Return the [x, y] coordinate for the center point of the cell that contains the specified text.  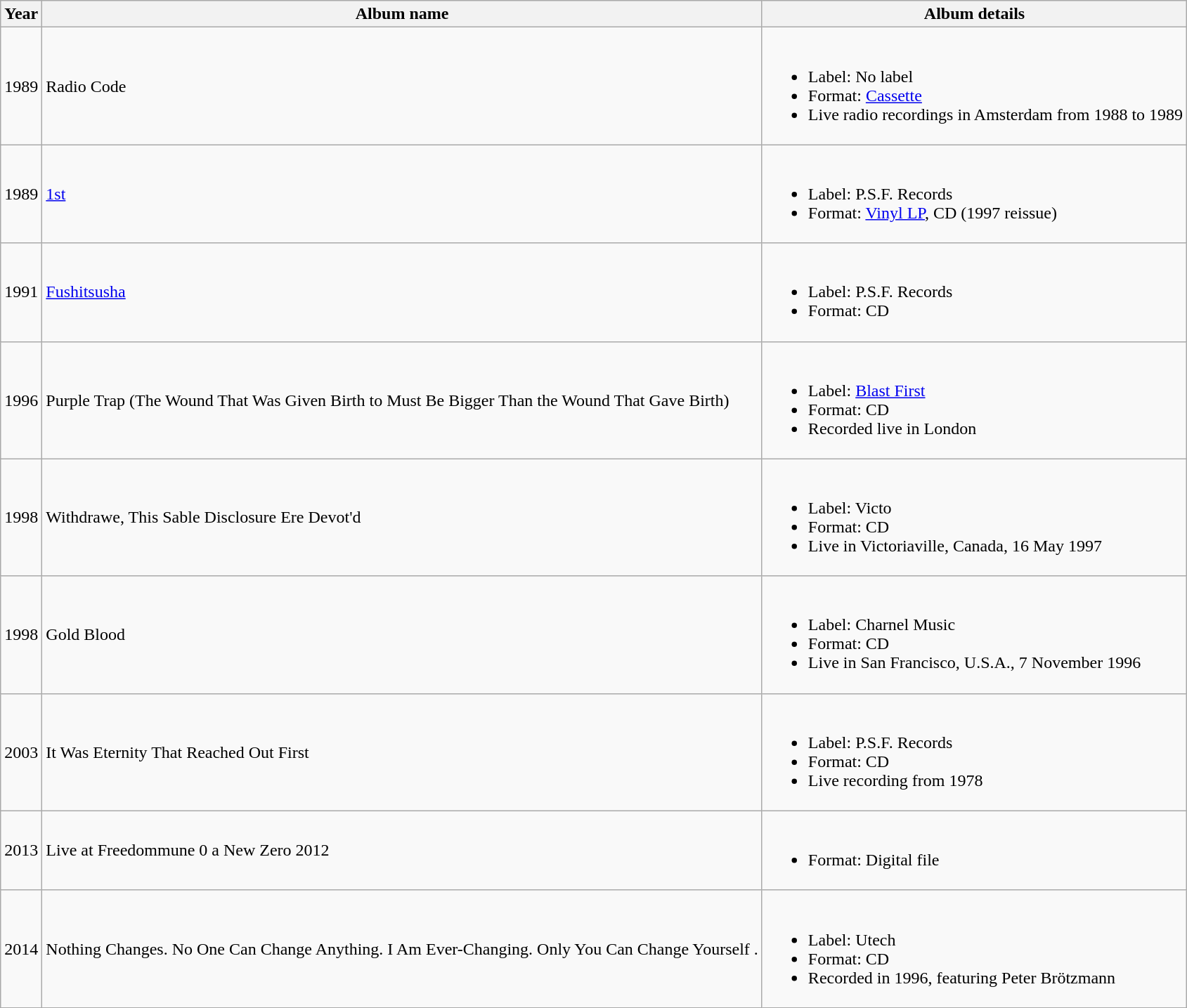
1996 [21, 400]
Withdrawe, This Sable Disclosure Ere Devot'd [402, 517]
Label: VictoFormat: CDLive in Victoriaville, Canada, 16 May 1997 [974, 517]
Label: No labelFormat: CassetteLive radio recordings in Amsterdam from 1988 to 1989 [974, 86]
Purple Trap (The Wound That Was Given Birth to Must Be Bigger Than the Wound That Gave Birth) [402, 400]
Label: Charnel MusicFormat: CDLive in San Francisco, U.S.A., 7 November 1996 [974, 635]
1991 [21, 292]
Radio Code [402, 86]
Live at Freedommune 0 a New Zero 2012 [402, 850]
Album name [402, 14]
Fushitsusha [402, 292]
Year [21, 14]
Label: P.S.F. RecordsFormat: CDLive recording from 1978 [974, 752]
Label: UtechFormat: CDRecorded in 1996, featuring Peter Brötzmann [974, 948]
Nothing Changes. No One Can Change Anything. I Am Ever-Changing. Only You Can Change Yourself . [402, 948]
Label: Blast FirstFormat: CDRecorded live in London [974, 400]
It Was Eternity That Reached Out First [402, 752]
Gold Blood [402, 635]
2003 [21, 752]
Album details [974, 14]
Format: Digital file [974, 850]
1st [402, 194]
Label: P.S.F. RecordsFormat: CD [974, 292]
2014 [21, 948]
2013 [21, 850]
Label: P.S.F. RecordsFormat: Vinyl LP, CD (1997 reissue) [974, 194]
